Output the [x, y] coordinate of the center of the cell containing the given text.  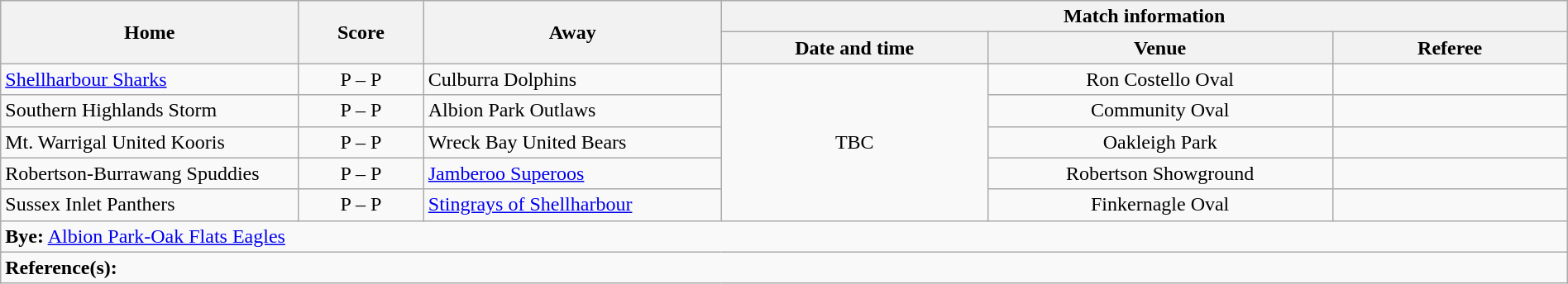
Referee [1450, 48]
Southern Highlands Storm [150, 111]
Sussex Inlet Panthers [150, 205]
Robertson-Burrawang Spuddies [150, 173]
Date and time [854, 48]
Albion Park Outlaws [572, 111]
Bye: Albion Park-Oak Flats Eagles [784, 236]
Oakleigh Park [1159, 142]
TBC [854, 142]
Robertson Showground [1159, 173]
Venue [1159, 48]
Culburra Dolphins [572, 79]
Score [361, 32]
Finkernagle Oval [1159, 205]
Shellharbour Sharks [150, 79]
Jamberoo Superoos [572, 173]
Stingrays of Shellharbour [572, 205]
Wreck Bay United Bears [572, 142]
Ron Costello Oval [1159, 79]
Mt. Warrigal United Kooris [150, 142]
Match information [1145, 17]
Community Oval [1159, 111]
Home [150, 32]
Reference(s): [784, 267]
Away [572, 32]
